Detect which cell encompasses the target text, then output its [X, Y] center coordinate. 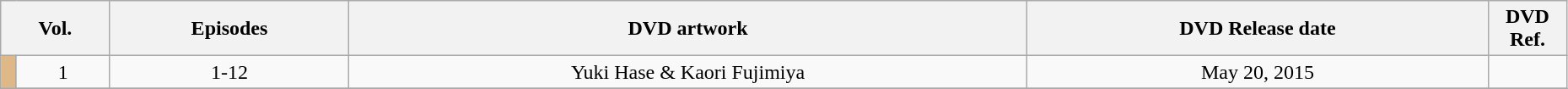
DVD Release date [1257, 29]
DVD artwork [688, 29]
1 [62, 72]
Vol. [56, 29]
1-12 [229, 72]
Yuki Hase & Kaori Fujimiya [688, 72]
DVD Ref. [1528, 29]
May 20, 2015 [1257, 72]
Episodes [229, 29]
